Scan for the cell matching the given text and deliver its (x, y) coordinate at center. 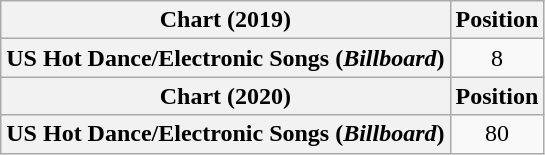
Chart (2020) (226, 96)
Chart (2019) (226, 20)
8 (497, 58)
80 (497, 134)
